Pinpoint the cell where the given text exists, returning its [X, Y] midpoint coordinate. 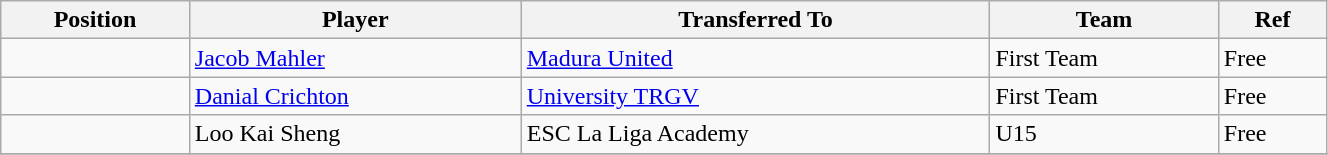
University TRGV [756, 96]
Position [96, 20]
Loo Kai Sheng [355, 134]
Team [1104, 20]
Jacob Mahler [355, 58]
Madura United [756, 58]
Player [355, 20]
Danial Crichton [355, 96]
U15 [1104, 134]
Ref [1272, 20]
ESC La Liga Academy [756, 134]
Transferred To [756, 20]
